Provide the [X, Y] coordinate of the cell's center where the given text is located.  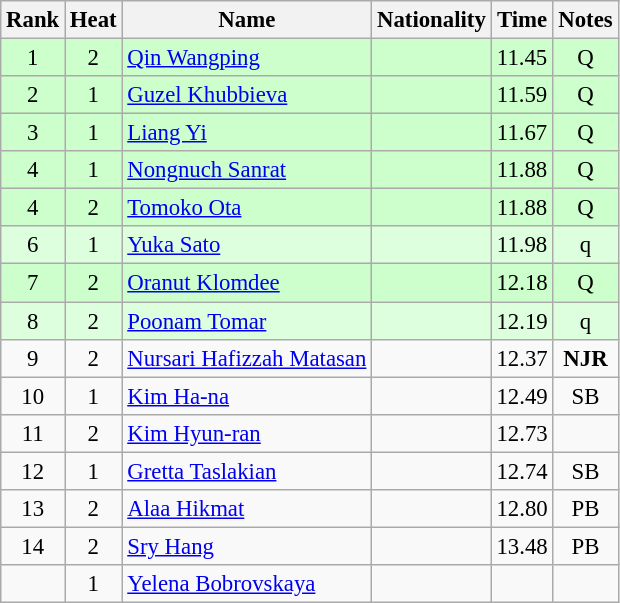
Alaa Hikmat [247, 509]
11.98 [522, 245]
11.45 [522, 58]
Nationality [432, 20]
12.19 [522, 321]
9 [33, 358]
Notes [586, 20]
Poonam Tomar [247, 321]
Nongnuch Sanrat [247, 170]
Kim Hyun-ran [247, 433]
Time [522, 20]
Guzel Khubbieva [247, 95]
11.59 [522, 95]
12.73 [522, 433]
13 [33, 509]
Gretta Taslakian [247, 471]
12.74 [522, 471]
12.49 [522, 396]
Qin Wangping [247, 58]
Tomoko Ota [247, 208]
8 [33, 321]
Kim Ha-na [247, 396]
6 [33, 245]
Yelena Bobrovskaya [247, 584]
10 [33, 396]
Rank [33, 20]
11 [33, 433]
12.37 [522, 358]
3 [33, 133]
Liang Yi [247, 133]
Nursari Hafizzah Matasan [247, 358]
14 [33, 546]
12.18 [522, 283]
Yuka Sato [247, 245]
Oranut Klomdee [247, 283]
12 [33, 471]
Sry Hang [247, 546]
Name [247, 20]
11.67 [522, 133]
13.48 [522, 546]
NJR [586, 358]
Heat [94, 20]
7 [33, 283]
12.80 [522, 509]
